Identify which cell holds the provided text, then report its [X, Y] central coordinate. 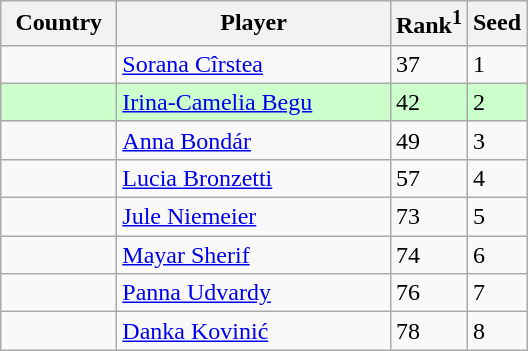
1 [496, 64]
Country [59, 24]
49 [428, 140]
Lucia Bronzetti [254, 178]
57 [428, 178]
37 [428, 64]
6 [496, 255]
Panna Udvardy [254, 293]
5 [496, 217]
Mayar Sherif [254, 255]
7 [496, 293]
76 [428, 293]
Sorana Cîrstea [254, 64]
Irina-Camelia Begu [254, 102]
3 [496, 140]
Danka Kovinić [254, 331]
Seed [496, 24]
42 [428, 102]
Anna Bondár [254, 140]
Jule Niemeier [254, 217]
Rank1 [428, 24]
78 [428, 331]
74 [428, 255]
2 [496, 102]
73 [428, 217]
4 [496, 178]
Player [254, 24]
8 [496, 331]
